Return the [x, y] coordinate for the center point of the cell that contains the specified text.  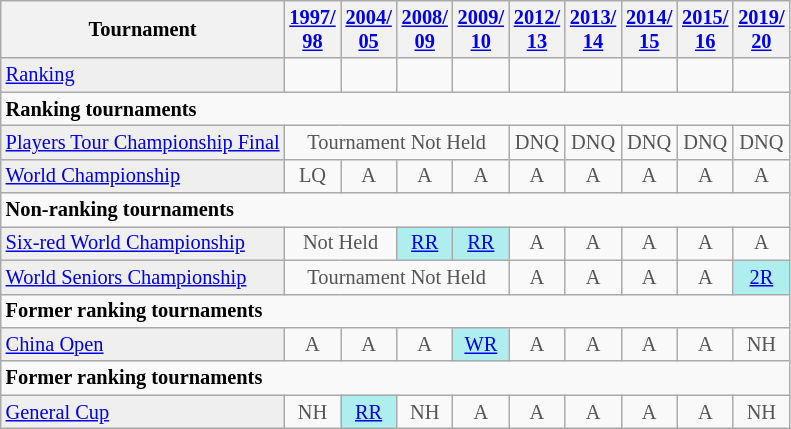
2014/15 [649, 29]
LQ [312, 176]
Six-red World Championship [143, 243]
Tournament [143, 29]
1997/98 [312, 29]
WR [481, 344]
World Seniors Championship [143, 277]
2019/20 [761, 29]
2012/13 [537, 29]
2008/09 [425, 29]
Not Held [340, 243]
2009/10 [481, 29]
China Open [143, 344]
2015/16 [705, 29]
Non-ranking tournaments [396, 210]
World Championship [143, 176]
Ranking [143, 75]
2004/05 [369, 29]
Ranking tournaments [396, 109]
General Cup [143, 412]
2R [761, 277]
2013/14 [593, 29]
Players Tour Championship Final [143, 142]
